Output the (X, Y) coordinate of the center of the cell containing the given text.  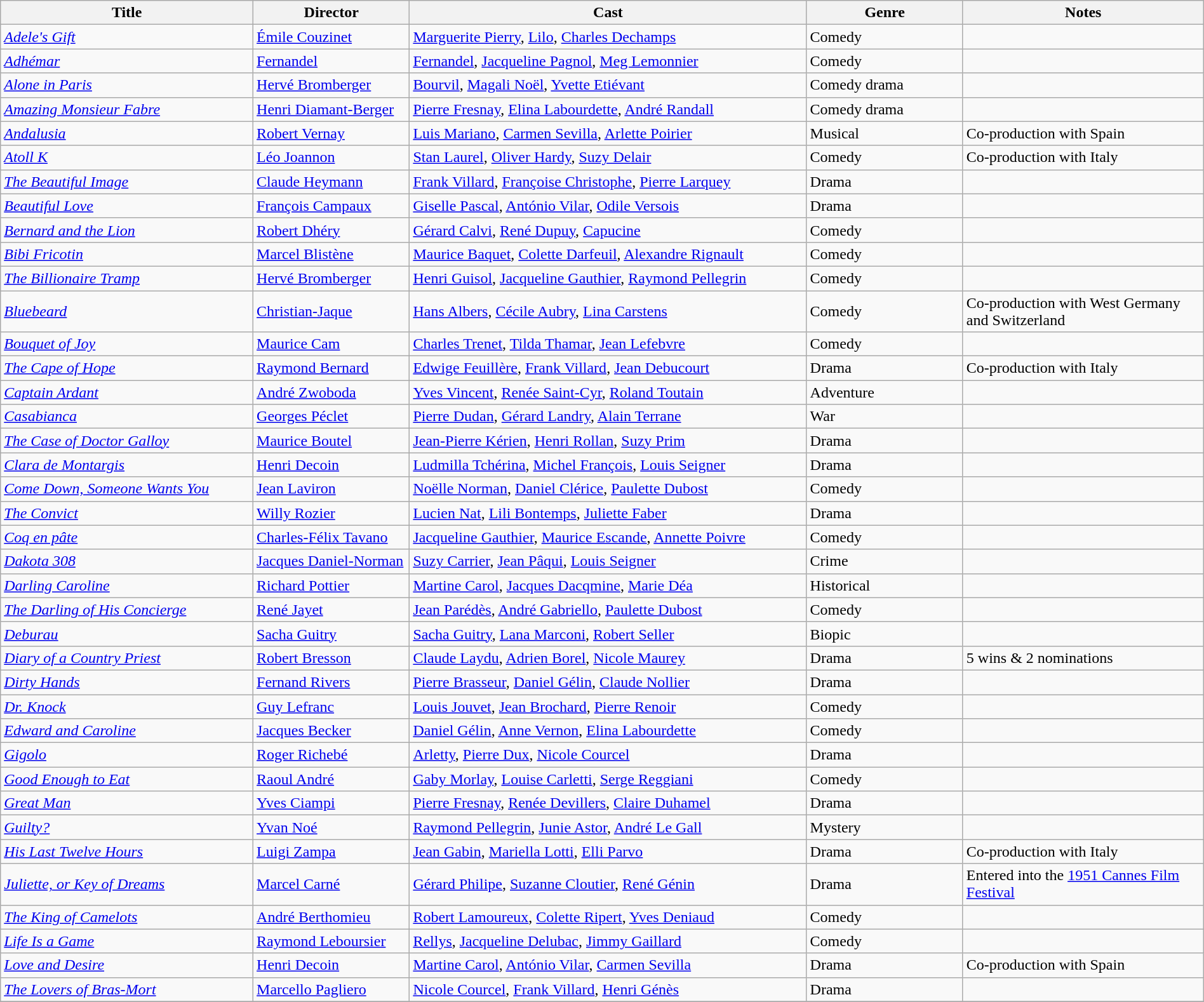
Stan Laurel, Oliver Hardy, Suzy Delair (608, 157)
Musical (885, 133)
Atoll K (127, 157)
Clara de Montargis (127, 465)
Jean Gabin, Mariella Lotti, Elli Parvo (608, 852)
Dakota 308 (127, 561)
Crime (885, 561)
Bernard and the Lion (127, 230)
Raoul André (331, 779)
Bluebeard (127, 311)
The Convict (127, 513)
The Beautiful Image (127, 182)
Claude Heymann (331, 182)
Fernand Rivers (331, 682)
Hans Albers, Cécile Aubry, Lina Carstens (608, 311)
The Billionaire Tramp (127, 278)
Pierre Fresnay, Elina Labourdette, André Randall (608, 109)
Georges Péclet (331, 417)
The King of Camelots (127, 917)
Jean Parédès, André Gabriello, Paulette Dubost (608, 610)
Christian-Jaque (331, 311)
His Last Twelve Hours (127, 852)
Andalusia (127, 133)
Jacques Becker (331, 731)
Yvan Noé (331, 827)
Richard Pottier (331, 585)
Come Down, Someone Wants You (127, 489)
Charles-Félix Tavano (331, 537)
Jacqueline Gauthier, Maurice Escande, Annette Poivre (608, 537)
Marcello Pagliero (331, 989)
Adventure (885, 392)
Gigolo (127, 755)
Mystery (885, 827)
Dr. Knock (127, 707)
Henri Diamant-Berger (331, 109)
Marcel Blistène (331, 254)
Maurice Boutel (331, 441)
Juliette, or Key of Dreams (127, 884)
René Jayet (331, 610)
5 wins & 2 nominations (1083, 658)
Bibi Fricotin (127, 254)
The Lovers of Bras-Mort (127, 989)
Yves Vincent, Renée Saint-Cyr, Roland Toutain (608, 392)
Coq en pâte (127, 537)
Beautiful Love (127, 206)
Great Man (127, 803)
Roger Richebé (331, 755)
Maurice Cam (331, 344)
Edwige Feuillère, Frank Villard, Jean Debucourt (608, 368)
Rellys, Jacqueline Delubac, Jimmy Gaillard (608, 941)
André Berthomieu (331, 917)
Giselle Pascal, António Vilar, Odile Versois (608, 206)
Sacha Guitry (331, 634)
Robert Bresson (331, 658)
Genre (885, 13)
Fernandel, Jacqueline Pagnol, Meg Lemonnier (608, 61)
Suzy Carrier, Jean Pâqui, Louis Seigner (608, 561)
The Cape of Hope (127, 368)
Director (331, 13)
Noëlle Norman, Daniel Clérice, Paulette Dubost (608, 489)
Raymond Bernard (331, 368)
Ludmilla Tchérina, Michel François, Louis Seigner (608, 465)
The Darling of His Concierge (127, 610)
Guilty? (127, 827)
Louis Jouvet, Jean Brochard, Pierre Renoir (608, 707)
Biopic (885, 634)
Marcel Carné (331, 884)
Entered into the 1951 Cannes Film Festival (1083, 884)
Gérard Calvi, René Dupuy, Capucine (608, 230)
Martine Carol, António Vilar, Carmen Sevilla (608, 965)
Henri Guisol, Jacqueline Gauthier, Raymond Pellegrin (608, 278)
Maurice Baquet, Colette Darfeuil, Alexandre Rignault (608, 254)
Dirty Hands (127, 682)
Pierre Fresnay, Renée Devillers, Claire Duhamel (608, 803)
Martine Carol, Jacques Dacqmine, Marie Déa (608, 585)
François Campaux (331, 206)
Lucien Nat, Lili Bontemps, Juliette Faber (608, 513)
Raymond Pellegrin, Junie Astor, André Le Gall (608, 827)
Raymond Leboursier (331, 941)
Diary of a Country Priest (127, 658)
Émile Couzinet (331, 37)
Charles Trenet, Tilda Thamar, Jean Lefebvre (608, 344)
Notes (1083, 13)
Daniel Gélin, Anne Vernon, Elina Labourdette (608, 731)
The Case of Doctor Galloy (127, 441)
Nicole Courcel, Frank Villard, Henri Génès (608, 989)
Marguerite Pierry, Lilo, Charles Dechamps (608, 37)
Luis Mariano, Carmen Sevilla, Arlette Poirier (608, 133)
Luigi Zampa (331, 852)
Jean-Pierre Kérien, Henri Rollan, Suzy Prim (608, 441)
Pierre Dudan, Gérard Landry, Alain Terrane (608, 417)
Yves Ciampi (331, 803)
War (885, 417)
Guy Lefranc (331, 707)
Captain Ardant (127, 392)
Amazing Monsieur Fabre (127, 109)
Cast (608, 13)
Adhémar (127, 61)
Co-production with West Germany and Switzerland (1083, 311)
Bourvil, Magali Noël, Yvette Etiévant (608, 85)
Historical (885, 585)
Darling Caroline (127, 585)
Edward and Caroline (127, 731)
Arletty, Pierre Dux, Nicole Courcel (608, 755)
Pierre Brasseur, Daniel Gélin, Claude Nollier (608, 682)
Title (127, 13)
Claude Laydu, Adrien Borel, Nicole Maurey (608, 658)
Life Is a Game (127, 941)
Love and Desire (127, 965)
André Zwoboda (331, 392)
Alone in Paris (127, 85)
Willy Rozier (331, 513)
Jean Laviron (331, 489)
Gérard Philipe, Suzanne Cloutier, René Génin (608, 884)
Robert Dhéry (331, 230)
Jacques Daniel-Norman (331, 561)
Good Enough to Eat (127, 779)
Robert Lamoureux, Colette Ripert, Yves Deniaud (608, 917)
Casabianca (127, 417)
Frank Villard, Françoise Christophe, Pierre Larquey (608, 182)
Léo Joannon (331, 157)
Deburau (127, 634)
Bouquet of Joy (127, 344)
Adele's Gift (127, 37)
Gaby Morlay, Louise Carletti, Serge Reggiani (608, 779)
Fernandel (331, 61)
Sacha Guitry, Lana Marconi, Robert Seller (608, 634)
Robert Vernay (331, 133)
